From the cell containing the given text, extract its center point as (X, Y) coordinate. 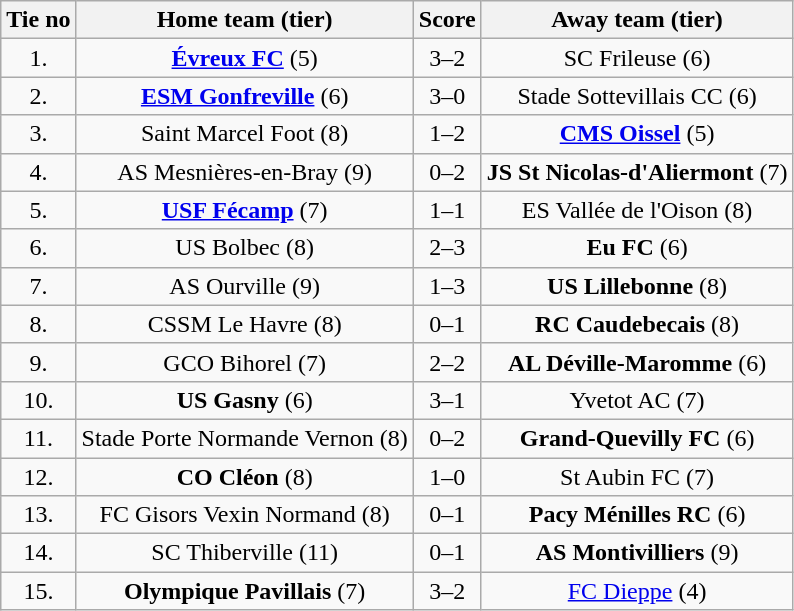
ESM Gonfreville (6) (244, 96)
7. (38, 286)
1. (38, 58)
3–1 (447, 400)
USF Fécamp (7) (244, 210)
1–2 (447, 134)
US Lillebonne (8) (637, 286)
10. (38, 400)
AS Mesnières-en-Bray (9) (244, 172)
4. (38, 172)
Home team (tier) (244, 20)
1–1 (447, 210)
2. (38, 96)
Tie no (38, 20)
6. (38, 248)
3–0 (447, 96)
Eu FC (6) (637, 248)
Pacy Ménilles RC (6) (637, 515)
12. (38, 477)
Évreux FC (5) (244, 58)
14. (38, 553)
Stade Sottevillais CC (6) (637, 96)
FC Gisors Vexin Normand (8) (244, 515)
AS Ourville (9) (244, 286)
1–0 (447, 477)
15. (38, 591)
8. (38, 324)
US Bolbec (8) (244, 248)
FC Dieppe (4) (637, 591)
GCO Bihorel (7) (244, 362)
13. (38, 515)
Saint Marcel Foot (8) (244, 134)
CSSM Le Havre (8) (244, 324)
CO Cléon (8) (244, 477)
US Gasny (6) (244, 400)
CMS Oissel (5) (637, 134)
Grand-Quevilly FC (6) (637, 438)
Yvetot AC (7) (637, 400)
Score (447, 20)
2–3 (447, 248)
Stade Porte Normande Vernon (8) (244, 438)
9. (38, 362)
SC Frileuse (6) (637, 58)
AL Déville-Maromme (6) (637, 362)
11. (38, 438)
Away team (tier) (637, 20)
RC Caudebecais (8) (637, 324)
5. (38, 210)
ES Vallée de l'Oison (8) (637, 210)
St Aubin FC (7) (637, 477)
2–2 (447, 362)
Olympique Pavillais (7) (244, 591)
SC Thiberville (11) (244, 553)
AS Montivilliers (9) (637, 553)
JS St Nicolas-d'Aliermont (7) (637, 172)
1–3 (447, 286)
3. (38, 134)
